Return [X, Y] of the center of cell containing provided text 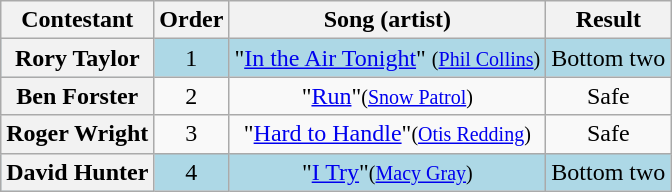
Contestant [78, 20]
2 [192, 96]
David Hunter [78, 172]
"I Try"(Macy Gray) [388, 172]
Order [192, 20]
Roger Wright [78, 134]
1 [192, 58]
Ben Forster [78, 96]
3 [192, 134]
4 [192, 172]
Song (artist) [388, 20]
Result [608, 20]
Rory Taylor [78, 58]
"Run"(Snow Patrol) [388, 96]
"In the Air Tonight" (Phil Collins) [388, 58]
"Hard to Handle"(Otis Redding) [388, 134]
